Search for the cell housing the specified text and yield its [x, y] center coordinate. 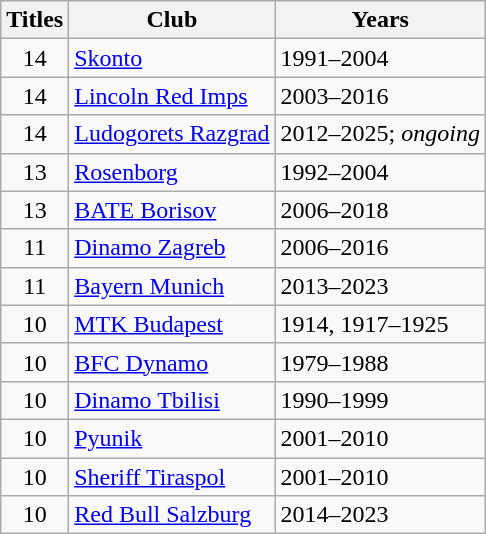
1991–2004 [380, 58]
2003–2016 [380, 96]
1990–1999 [380, 400]
Skonto [172, 58]
Dinamo Zagreb [172, 248]
1992–2004 [380, 172]
Club [172, 20]
Sheriff Tiraspol [172, 477]
2006–2016 [380, 248]
Pyunik [172, 438]
MTK Budapest [172, 324]
BATE Borisov [172, 210]
2012–2025; ongoing [380, 134]
2014–2023 [380, 515]
Red Bull Salzburg [172, 515]
2013–2023 [380, 286]
Bayern Munich [172, 286]
Years [380, 20]
Rosenborg [172, 172]
1979–1988 [380, 362]
1914, 1917–1925 [380, 324]
Titles [35, 20]
BFC Dynamo [172, 362]
2006–2018 [380, 210]
Ludogorets Razgrad [172, 134]
Lincoln Red Imps [172, 96]
Dinamo Tbilisi [172, 400]
